Pinpoint the cell where the given text exists, returning its [x, y] midpoint coordinate. 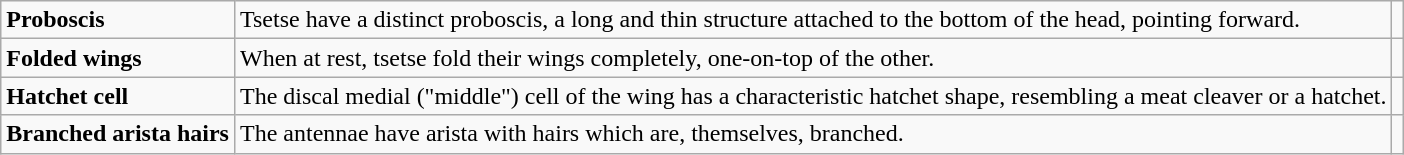
Folded wings [118, 58]
Branched arista hairs [118, 134]
The antennae have arista with hairs which are, themselves, branched. [812, 134]
Proboscis [118, 20]
When at rest, tsetse fold their wings completely, one-on-top of the other. [812, 58]
Tsetse have a distinct proboscis, a long and thin structure attached to the bottom of the head, pointing forward. [812, 20]
The discal medial ("middle") cell of the wing has a characteristic hatchet shape, resembling a meat cleaver or a hatchet. [812, 96]
Hatchet cell [118, 96]
